Pinpoint the cell where the given text exists, returning its (x, y) midpoint coordinate. 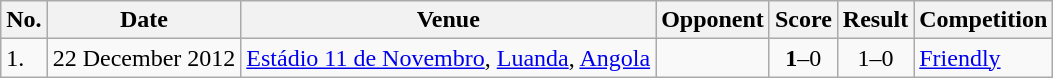
Date (144, 20)
No. (24, 20)
1. (24, 58)
Estádio 11 de Novembro, Luanda, Angola (448, 58)
Score (803, 20)
Opponent (713, 20)
Result (875, 20)
Competition (984, 20)
Venue (448, 20)
22 December 2012 (144, 58)
Friendly (984, 58)
